Capture the cell that displays the provided text and extract its (X, Y) central coordinate. 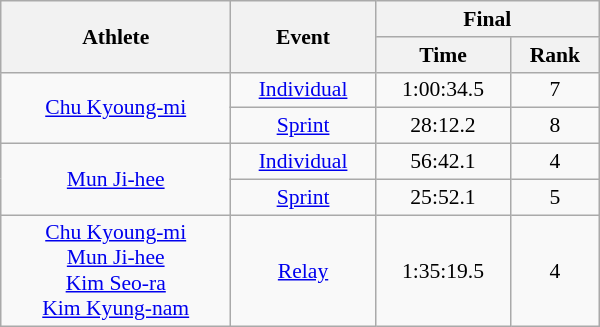
Relay (304, 271)
Mun Ji-hee (116, 180)
1:35:19.5 (442, 271)
5 (556, 197)
Rank (556, 55)
Final (487, 19)
Athlete (116, 36)
56:42.1 (442, 162)
Event (304, 36)
7 (556, 90)
Chu Kyoung-mi Mun Ji-hee Kim Seo-ra Kim Kyung-nam (116, 271)
25:52.1 (442, 197)
8 (556, 126)
Chu Kyoung-mi (116, 108)
1:00:34.5 (442, 90)
Time (442, 55)
28:12.2 (442, 126)
